Pinpoint the cell where the given text exists, returning its (x, y) midpoint coordinate. 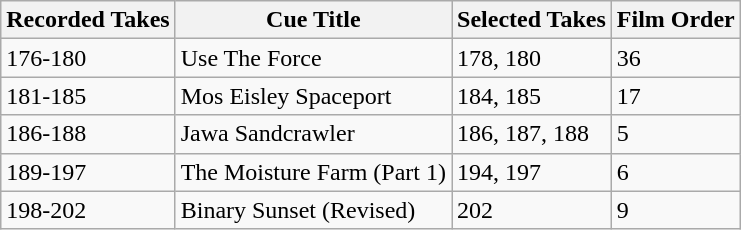
5 (676, 134)
The Moisture Farm (Part 1) (313, 172)
Film Order (676, 20)
202 (532, 210)
17 (676, 96)
Cue Title (313, 20)
181-185 (88, 96)
Jawa Sandcrawler (313, 134)
198-202 (88, 210)
Recorded Takes (88, 20)
178, 180 (532, 58)
194, 197 (532, 172)
186, 187, 188 (532, 134)
6 (676, 172)
36 (676, 58)
Mos Eisley Spaceport (313, 96)
186-188 (88, 134)
184, 185 (532, 96)
189-197 (88, 172)
9 (676, 210)
176-180 (88, 58)
Use The Force (313, 58)
Binary Sunset (Revised) (313, 210)
Selected Takes (532, 20)
